Determine the (X, Y) coordinate at the center of the cell enclosing the given text.  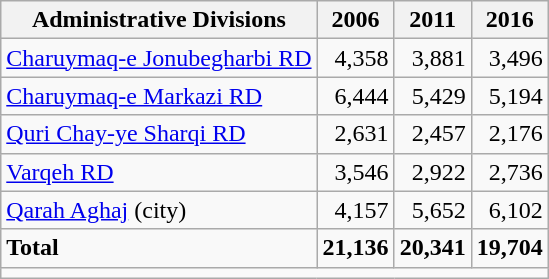
4,157 (356, 210)
19,704 (510, 248)
Charuymaq-e Markazi RD (159, 96)
Quri Chay-ye Sharqi RD (159, 134)
4,358 (356, 58)
Charuymaq-e Jonubegharbi RD (159, 58)
Total (159, 248)
Qarah Aghaj (city) (159, 210)
2006 (356, 20)
2016 (510, 20)
Varqeh RD (159, 172)
5,194 (510, 96)
5,429 (432, 96)
6,444 (356, 96)
5,652 (432, 210)
Administrative Divisions (159, 20)
2,176 (510, 134)
2,631 (356, 134)
3,546 (356, 172)
20,341 (432, 248)
2,457 (432, 134)
21,136 (356, 248)
2,736 (510, 172)
3,496 (510, 58)
2011 (432, 20)
2,922 (432, 172)
3,881 (432, 58)
6,102 (510, 210)
